Detect which cell encompasses the target text, then output its (X, Y) center coordinate. 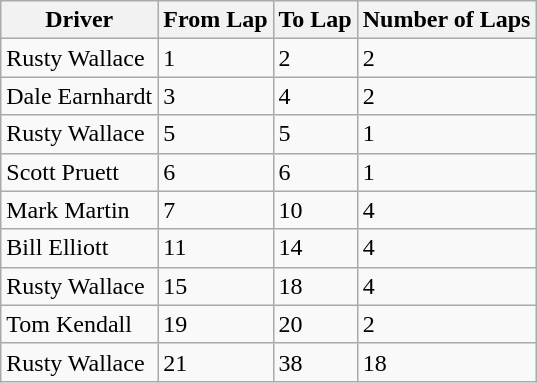
7 (216, 210)
Driver (80, 20)
21 (216, 362)
3 (216, 96)
Tom Kendall (80, 324)
Bill Elliott (80, 248)
19 (216, 324)
14 (315, 248)
Mark Martin (80, 210)
Dale Earnhardt (80, 96)
10 (315, 210)
38 (315, 362)
Number of Laps (446, 20)
Scott Pruett (80, 172)
From Lap (216, 20)
20 (315, 324)
15 (216, 286)
To Lap (315, 20)
11 (216, 248)
